Locate the cell with the specified text and output its (x, y) center coordinate. 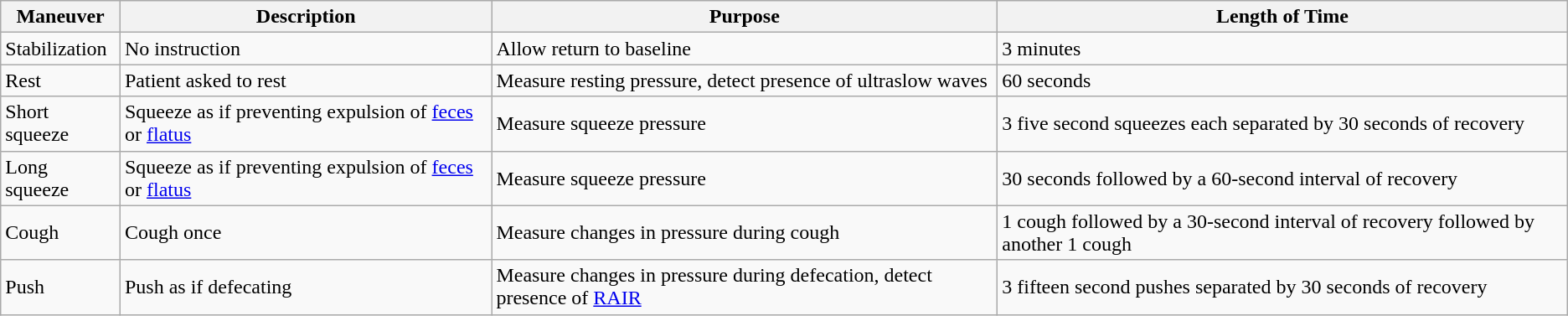
3 minutes (1282, 49)
Description (305, 17)
Push (60, 287)
Push as if defecating (305, 287)
30 seconds followed by a 60-second interval of recovery (1282, 178)
3 fifteen second pushes separated by 30 seconds of recovery (1282, 287)
Measure changes in pressure during defecation, detect presence of RAIR (745, 287)
Allow return to baseline (745, 49)
Rest (60, 80)
1 cough followed by a 30-second interval of recovery followed by another 1 cough (1282, 233)
Cough once (305, 233)
Maneuver (60, 17)
3 five second squeezes each separated by 30 seconds of recovery (1282, 124)
Stabilization (60, 49)
Cough (60, 233)
Patient asked to rest (305, 80)
Measure changes in pressure during cough (745, 233)
Purpose (745, 17)
Length of Time (1282, 17)
Short squeeze (60, 124)
No instruction (305, 49)
60 seconds (1282, 80)
Long squeeze (60, 178)
Measure resting pressure, detect presence of ultraslow waves (745, 80)
